Return [x, y] of the center of cell containing provided text 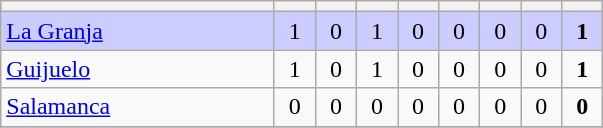
Guijuelo [138, 69]
La Granja [138, 31]
Salamanca [138, 107]
